Pinpoint the cell where the given text exists, returning its [x, y] midpoint coordinate. 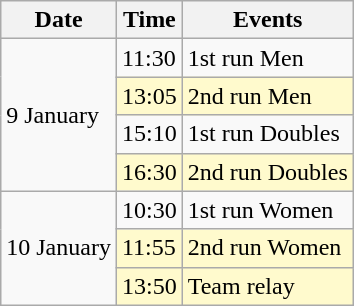
2nd run Women [268, 248]
13:05 [149, 96]
1st run Men [268, 58]
16:30 [149, 172]
2nd run Men [268, 96]
11:55 [149, 248]
Team relay [268, 286]
13:50 [149, 286]
1st run Doubles [268, 134]
1st run Women [268, 210]
9 January [59, 115]
2nd run Doubles [268, 172]
11:30 [149, 58]
Events [268, 20]
Time [149, 20]
15:10 [149, 134]
10 January [59, 248]
Date [59, 20]
10:30 [149, 210]
